Locate the cell with the specified text and output its (x, y) center coordinate. 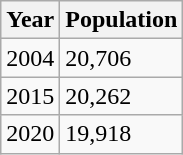
19,918 (122, 134)
2004 (30, 58)
Population (122, 20)
2020 (30, 134)
20,706 (122, 58)
Year (30, 20)
20,262 (122, 96)
2015 (30, 96)
